Return the (x, y) coordinate for the center point of the cell that contains the specified text.  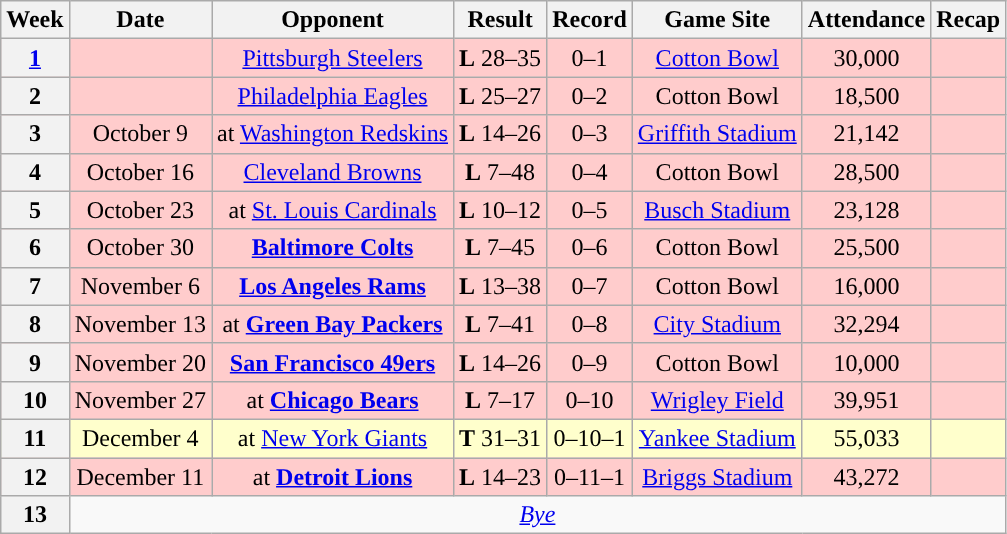
6 (35, 248)
Record (590, 20)
L 25–27 (500, 96)
City Stadium (717, 324)
Philadelphia Eagles (333, 96)
32,294 (866, 324)
Los Angeles Rams (333, 286)
Game Site (717, 20)
16,000 (866, 286)
L 10–12 (500, 210)
at Washington Redskins (333, 134)
0–10–1 (590, 438)
at Chicago Bears (333, 400)
23,128 (866, 210)
L 7–48 (500, 172)
3 (35, 134)
12 (35, 477)
55,033 (866, 438)
at St. Louis Cardinals (333, 210)
December 11 (140, 477)
10,000 (866, 362)
Week (35, 20)
28,500 (866, 172)
at Green Bay Packers (333, 324)
November 20 (140, 362)
L 14–23 (500, 477)
0–11–1 (590, 477)
Date (140, 20)
at Detroit Lions (333, 477)
Pittsburgh Steelers (333, 58)
43,272 (866, 477)
0–3 (590, 134)
December 4 (140, 438)
Yankee Stadium (717, 438)
8 (35, 324)
0–5 (590, 210)
Baltimore Colts (333, 248)
1 (35, 58)
5 (35, 210)
13 (35, 515)
4 (35, 172)
Briggs Stadium (717, 477)
November 27 (140, 400)
L 7–17 (500, 400)
11 (35, 438)
0–9 (590, 362)
0–1 (590, 58)
2 (35, 96)
October 16 (140, 172)
10 (35, 400)
Busch Stadium (717, 210)
0–7 (590, 286)
November 6 (140, 286)
October 30 (140, 248)
Bye (538, 515)
39,951 (866, 400)
Recap (968, 20)
San Francisco 49ers (333, 362)
T 31–31 (500, 438)
L 28–35 (500, 58)
0–10 (590, 400)
Attendance (866, 20)
25,500 (866, 248)
21,142 (866, 134)
0–2 (590, 96)
October 9 (140, 134)
at New York Giants (333, 438)
0–8 (590, 324)
9 (35, 362)
October 23 (140, 210)
Griffith Stadium (717, 134)
Wrigley Field (717, 400)
18,500 (866, 96)
L 7–41 (500, 324)
Cleveland Browns (333, 172)
L 7–45 (500, 248)
7 (35, 286)
30,000 (866, 58)
0–4 (590, 172)
November 13 (140, 324)
Opponent (333, 20)
Result (500, 20)
0–6 (590, 248)
L 13–38 (500, 286)
